Detect which cell encompasses the target text, then output its [X, Y] center coordinate. 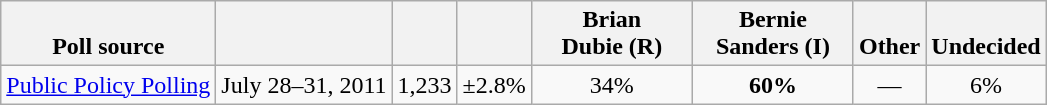
60% [772, 85]
6% [986, 85]
Undecided [986, 34]
Public Policy Polling [108, 85]
34% [612, 85]
BernieSanders (I) [772, 34]
±2.8% [494, 85]
Other [889, 34]
1,233 [424, 85]
Poll source [108, 34]
BrianDubie (R) [612, 34]
— [889, 85]
July 28–31, 2011 [304, 85]
